Scan for the cell matching the given text and deliver its (X, Y) coordinate at center. 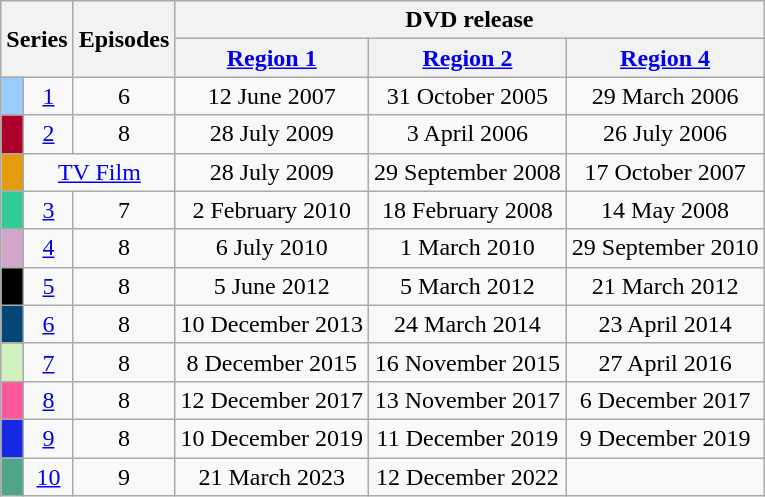
11 December 2019 (468, 438)
1 (48, 96)
21 March 2023 (272, 477)
5 March 2012 (468, 286)
18 February 2008 (468, 210)
13 November 2017 (468, 400)
5 June 2012 (272, 286)
10 (48, 477)
TV Film (100, 172)
16 November 2015 (468, 362)
21 March 2012 (665, 286)
27 April 2016 (665, 362)
4 (48, 248)
10 December 2019 (272, 438)
Episodes (124, 39)
Region 2 (468, 58)
29 September 2010 (665, 248)
6 December 2017 (665, 400)
9 December 2019 (665, 438)
23 April 2014 (665, 324)
26 July 2006 (665, 134)
29 September 2008 (468, 172)
31 October 2005 (468, 96)
1 March 2010 (468, 248)
8 December 2015 (272, 362)
12 December 2022 (468, 477)
3 (48, 210)
6 July 2010 (272, 248)
Region 1 (272, 58)
10 December 2013 (272, 324)
29 March 2006 (665, 96)
14 May 2008 (665, 210)
2 (48, 134)
Region 4 (665, 58)
5 (48, 286)
12 December 2017 (272, 400)
Series (37, 39)
DVD release (470, 20)
12 June 2007 (272, 96)
17 October 2007 (665, 172)
3 April 2006 (468, 134)
24 March 2014 (468, 324)
2 February 2010 (272, 210)
